Extract the [X, Y] coordinate from the center of the cell holding the provided text.  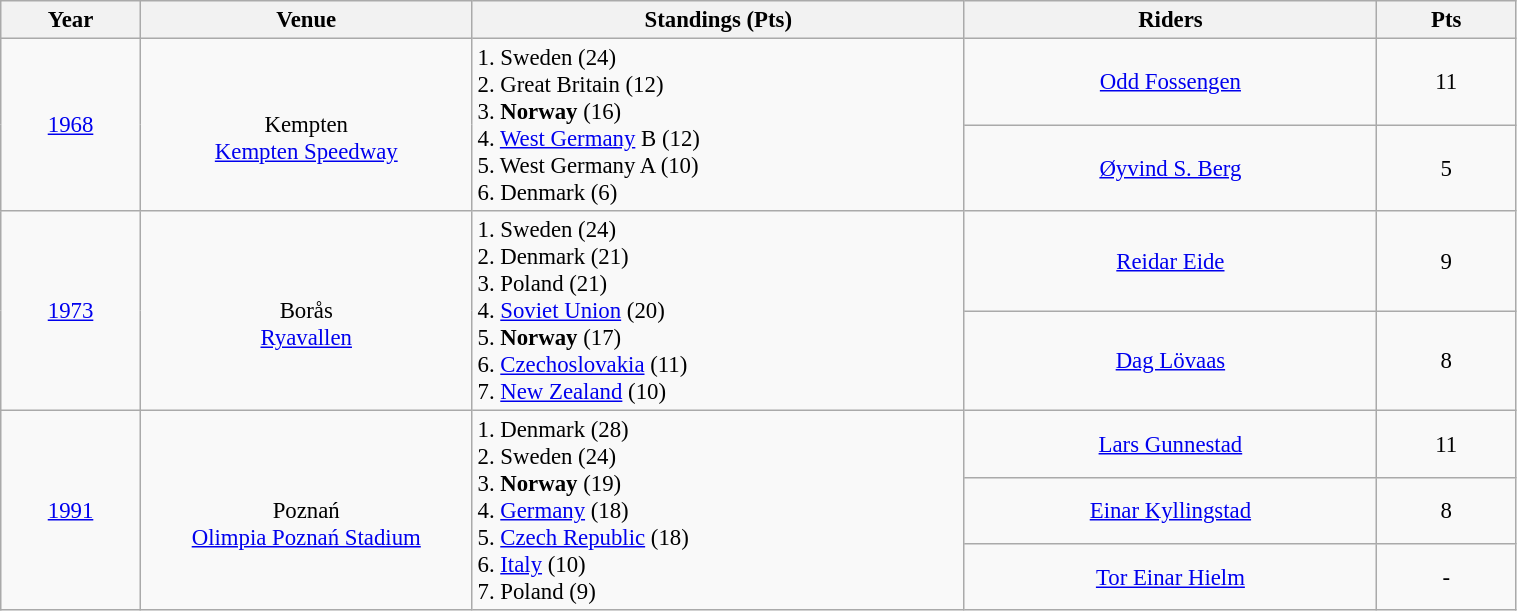
Riders [1170, 20]
Odd Fossengen [1170, 82]
- [1446, 578]
Reidar Eide [1170, 261]
1968 [71, 126]
Pts [1446, 20]
1. Sweden (24)2. Great Britain (12)3. Norway (16) 4. West Germany B (12)5. West Germany A (10)6. Denmark (6) [718, 126]
Year [71, 20]
Venue [306, 20]
Tor Einar Hielm [1170, 578]
Standings (Pts) [718, 20]
5 [1446, 168]
Kempten Kempten Speedway [306, 126]
Lars Gunnestad [1170, 444]
Poznań Olimpia Poznań Stadium [306, 511]
1. Sweden (24)2. Denmark (21)3. Poland (21) 4. Soviet Union (20) 5. Norway (17)6. Czechoslovakia (11)7. New Zealand (10) [718, 311]
1973 [71, 311]
BoråsRyavallen [306, 311]
Einar Kyllingstad [1170, 510]
9 [1446, 261]
1991 [71, 511]
1. Denmark (28)2. Sweden (24)3. Norway (19)4. Germany (18)5. Czech Republic (18)6. Italy (10)7. Poland (9) [718, 511]
Dag Lövaas [1170, 361]
Øyvind S. Berg [1170, 168]
